From the cell containing the given text, extract its center point as (X, Y) coordinate. 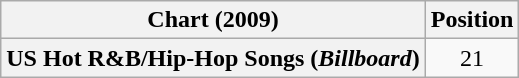
US Hot R&B/Hip-Hop Songs (Billboard) (213, 58)
21 (472, 58)
Position (472, 20)
Chart (2009) (213, 20)
